Identify which cell holds the provided text, then report its [X, Y] central coordinate. 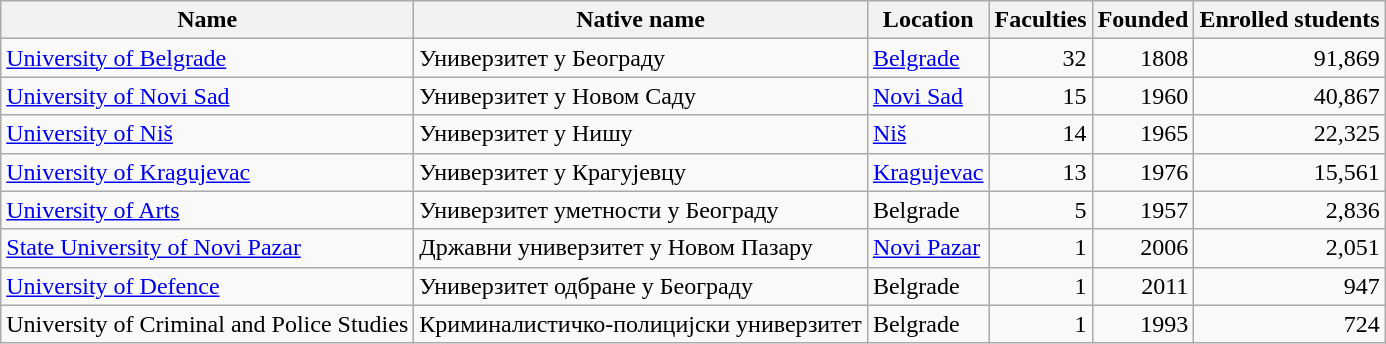
Универзитет у Београду [641, 58]
Државни универзитет у Новом Пазару [641, 248]
Kragujevac [928, 172]
1976 [1143, 172]
University of Defence [208, 286]
Founded [1143, 20]
Novi Pazar [928, 248]
Универзитет у Крагујевцу [641, 172]
13 [1040, 172]
947 [1290, 286]
32 [1040, 58]
2011 [1143, 286]
15,561 [1290, 172]
1808 [1143, 58]
1957 [1143, 210]
University of Novi Sad [208, 96]
Универзитет у Нишу [641, 134]
University of Arts [208, 210]
2,051 [1290, 248]
University of Kragujevac [208, 172]
University of Criminal and Police Studies [208, 324]
724 [1290, 324]
91,869 [1290, 58]
University of Niš [208, 134]
Native name [641, 20]
Name [208, 20]
15 [1040, 96]
Faculties [1040, 20]
Niš [928, 134]
Универзитет уметности у Београду [641, 210]
Криминалистичко-полицијски универзитет [641, 324]
2006 [1143, 248]
Novi Sad [928, 96]
40,867 [1290, 96]
Универзитет у Новом Саду [641, 96]
Универзитет одбране у Београду [641, 286]
5 [1040, 210]
1993 [1143, 324]
University of Belgrade [208, 58]
Location [928, 20]
22,325 [1290, 134]
2,836 [1290, 210]
State University of Novi Pazar [208, 248]
14 [1040, 134]
Enrolled students [1290, 20]
1965 [1143, 134]
1960 [1143, 96]
